Determine the [X, Y] coordinate at the center of the cell enclosing the given text.  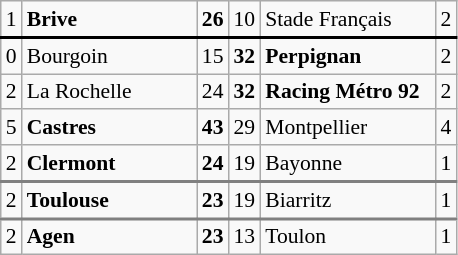
15 [213, 56]
Bayonne [348, 163]
10 [245, 19]
43 [213, 128]
Toulouse [110, 200]
Montpellier [348, 128]
5 [12, 128]
26 [213, 19]
29 [245, 128]
4 [446, 128]
Racing Métro 92 [348, 92]
Brive [110, 19]
Bourgoin [110, 56]
Perpignan [348, 56]
13 [245, 237]
Stade Français [348, 19]
Toulon [348, 237]
Clermont [110, 163]
Biarritz [348, 200]
0 [12, 56]
La Rochelle [110, 92]
Agen [110, 237]
Castres [110, 128]
